Provide the (X, Y) coordinate of the cell's center where the given text is located.  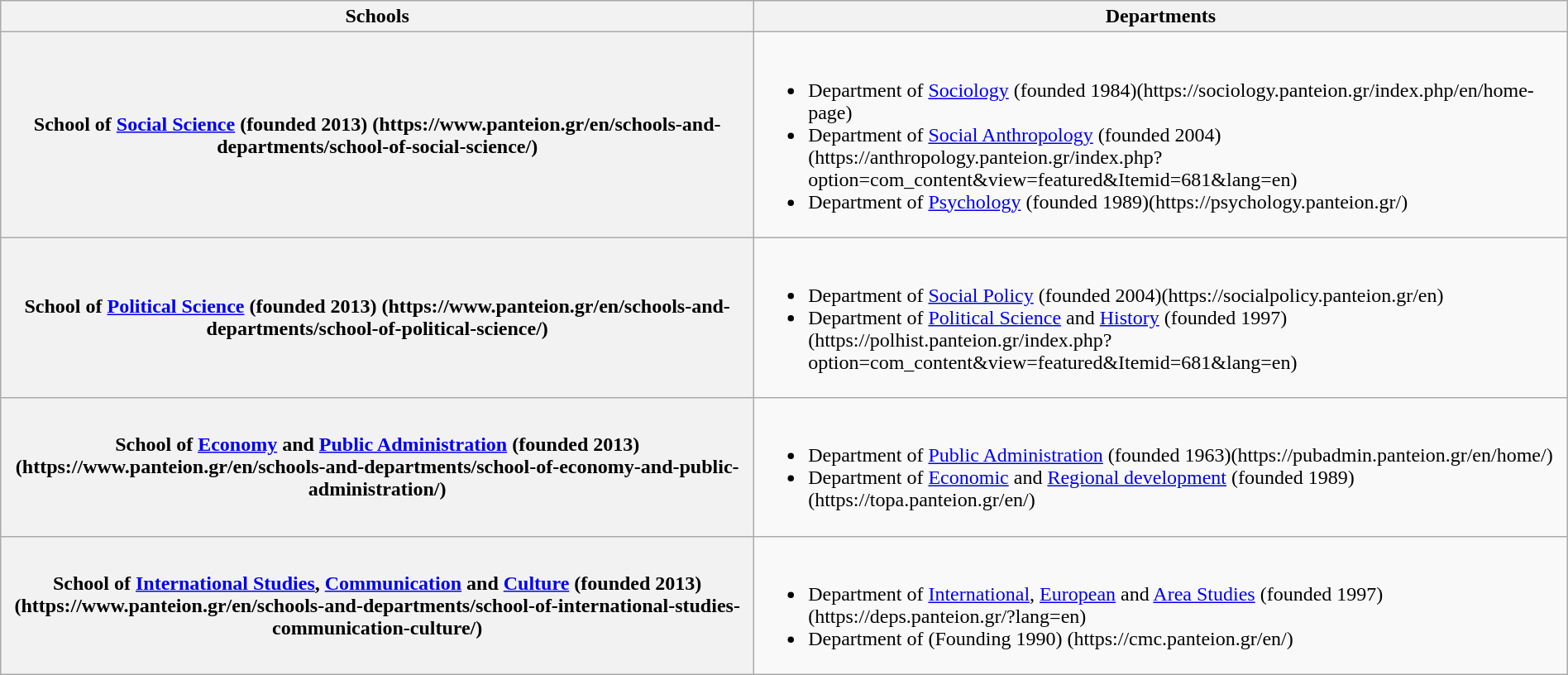
School of Social Science (founded 2013) (https://www.panteion.gr/en/schools-and-departments/school-of-social-science/) (377, 135)
Schools (377, 17)
Departments (1161, 17)
School of Political Science (founded 2013) (https://www.panteion.gr/en/schools-and-departments/school-of-political-science/) (377, 318)
